Find where the given text appears and provide that cell's center as [x, y] coordinate. 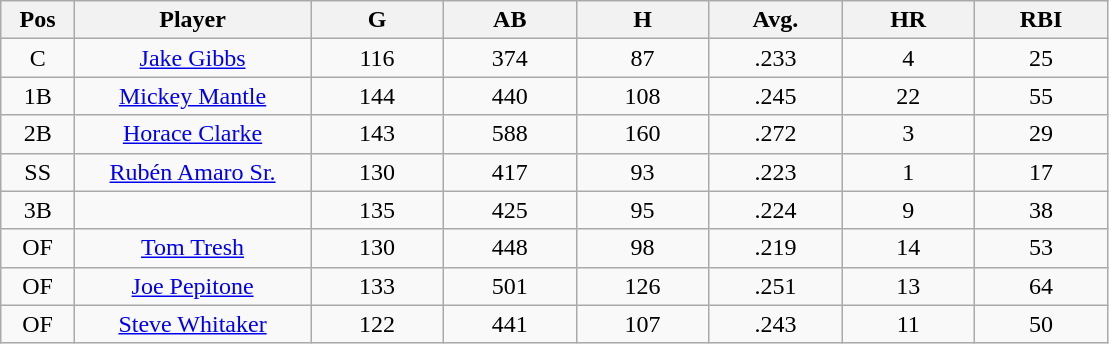
417 [510, 172]
.251 [776, 286]
HR [908, 20]
2B [38, 134]
11 [908, 324]
H [642, 20]
.245 [776, 96]
1 [908, 172]
13 [908, 286]
AB [510, 20]
144 [378, 96]
G [378, 20]
Joe Pepitone [193, 286]
.233 [776, 58]
Pos [38, 20]
448 [510, 248]
17 [1042, 172]
38 [1042, 210]
Rubén Amaro Sr. [193, 172]
160 [642, 134]
108 [642, 96]
Mickey Mantle [193, 96]
441 [510, 324]
Avg. [776, 20]
22 [908, 96]
Horace Clarke [193, 134]
.224 [776, 210]
126 [642, 286]
.219 [776, 248]
425 [510, 210]
50 [1042, 324]
501 [510, 286]
95 [642, 210]
.243 [776, 324]
3B [38, 210]
Tom Tresh [193, 248]
107 [642, 324]
135 [378, 210]
55 [1042, 96]
98 [642, 248]
1B [38, 96]
143 [378, 134]
93 [642, 172]
25 [1042, 58]
87 [642, 58]
C [38, 58]
Player [193, 20]
53 [1042, 248]
3 [908, 134]
14 [908, 248]
64 [1042, 286]
374 [510, 58]
RBI [1042, 20]
588 [510, 134]
29 [1042, 134]
.223 [776, 172]
4 [908, 58]
133 [378, 286]
440 [510, 96]
116 [378, 58]
Steve Whitaker [193, 324]
122 [378, 324]
9 [908, 210]
SS [38, 172]
Jake Gibbs [193, 58]
.272 [776, 134]
